Return the [X, Y] coordinate for the center point of the cell that contains the specified text.  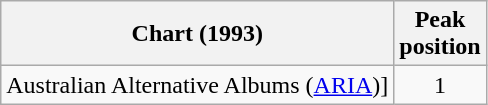
1 [440, 85]
Peakposition [440, 34]
Australian Alternative Albums (ARIA)] [198, 85]
Chart (1993) [198, 34]
